Determine the (x, y) coordinate at the center of the cell enclosing the given text.  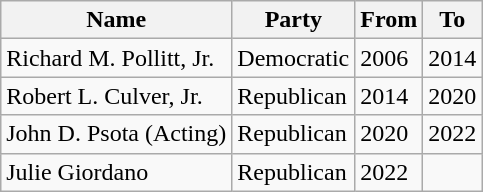
Name (116, 20)
Richard M. Pollitt, Jr. (116, 58)
John D. Psota (Acting) (116, 134)
To (452, 20)
Party (294, 20)
From (389, 20)
Robert L. Culver, Jr. (116, 96)
Democratic (294, 58)
Julie Giordano (116, 172)
2006 (389, 58)
